Scan for the cell matching the given text and deliver its [X, Y] coordinate at center. 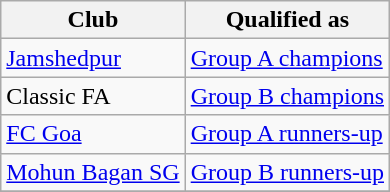
Classic FA [93, 96]
Jamshedpur [93, 58]
Qualified as [287, 20]
Group A champions [287, 58]
Group A runners-up [287, 134]
FC Goa [93, 134]
Group B champions [287, 96]
Group B runners-up [287, 172]
Mohun Bagan SG [93, 172]
Club [93, 20]
